Locate the cell with the specified text and output its (X, Y) center coordinate. 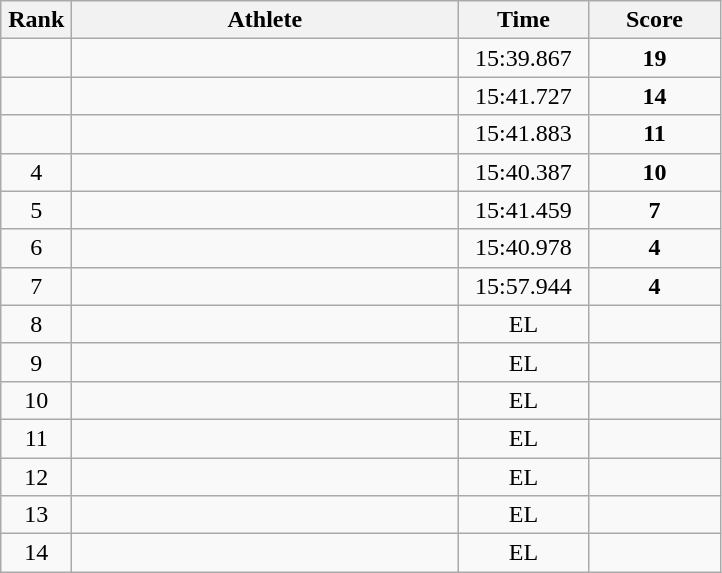
Rank (36, 20)
5 (36, 210)
15:41.883 (524, 134)
6 (36, 248)
15:57.944 (524, 286)
15:41.459 (524, 210)
13 (36, 515)
Athlete (265, 20)
15:41.727 (524, 96)
19 (654, 58)
9 (36, 362)
15:40.387 (524, 172)
Time (524, 20)
8 (36, 324)
12 (36, 477)
15:40.978 (524, 248)
15:39.867 (524, 58)
Score (654, 20)
